Search for the cell housing the specified text and yield its (x, y) center coordinate. 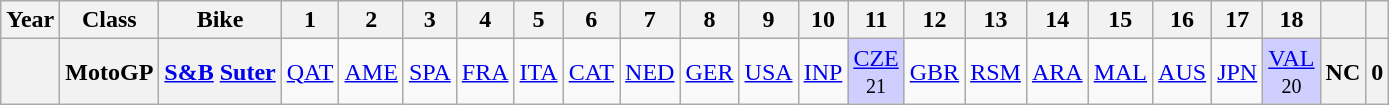
18 (1292, 20)
CAT (591, 72)
7 (650, 20)
9 (768, 20)
Bike (220, 20)
SPA (430, 72)
3 (430, 20)
10 (823, 20)
2 (371, 20)
NC (1343, 72)
ITA (538, 72)
Year (30, 20)
VAL20 (1292, 72)
12 (934, 20)
MAL (1120, 72)
GER (710, 72)
JPN (1238, 72)
1 (310, 20)
INP (823, 72)
6 (591, 20)
13 (996, 20)
16 (1182, 20)
0 (1378, 72)
AUS (1182, 72)
15 (1120, 20)
4 (485, 20)
GBR (934, 72)
USA (768, 72)
AME (371, 72)
11 (876, 20)
CZE21 (876, 72)
14 (1057, 20)
FRA (485, 72)
17 (1238, 20)
MotoGP (110, 72)
RSM (996, 72)
NED (650, 72)
5 (538, 20)
Class (110, 20)
QAT (310, 72)
S&B Suter (220, 72)
8 (710, 20)
ARA (1057, 72)
